Pinpoint the cell where the given text exists, returning its (X, Y) midpoint coordinate. 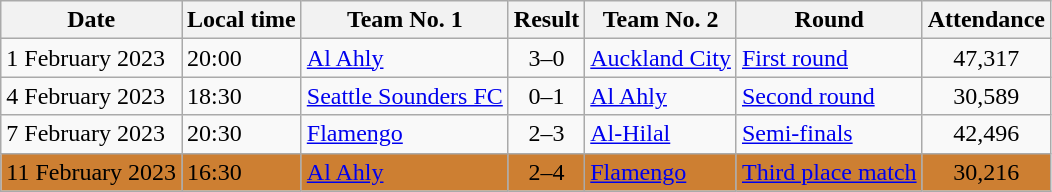
First round (829, 58)
4 February 2023 (92, 96)
Auckland City (661, 58)
2–4 (546, 172)
42,496 (986, 134)
Second round (829, 96)
30,216 (986, 172)
11 February 2023 (92, 172)
Third place match (829, 172)
Round (829, 20)
Team No. 2 (661, 20)
Team No. 1 (404, 20)
Seattle Sounders FC (404, 96)
47,317 (986, 58)
Date (92, 20)
2–3 (546, 134)
16:30 (242, 172)
Result (546, 20)
Attendance (986, 20)
Al-Hilal (661, 134)
3–0 (546, 58)
Semi-finals (829, 134)
20:30 (242, 134)
0–1 (546, 96)
7 February 2023 (92, 134)
20:00 (242, 58)
1 February 2023 (92, 58)
18:30 (242, 96)
Local time (242, 20)
30,589 (986, 96)
